Extract the [x, y] coordinate from the center of the cell holding the provided text.  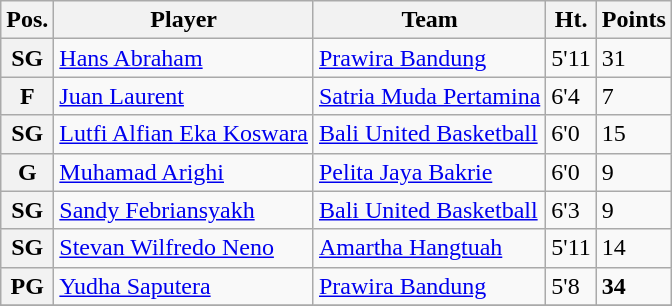
PG [28, 286]
Yudha Saputera [184, 286]
31 [634, 58]
G [28, 172]
Sandy Febriansyakh [184, 210]
Ht. [572, 20]
34 [634, 286]
Satria Muda Pertamina [429, 96]
Amartha Hangtuah [429, 248]
5'8 [572, 286]
Team [429, 20]
6'3 [572, 210]
Juan Laurent [184, 96]
Pelita Jaya Bakrie [429, 172]
Player [184, 20]
7 [634, 96]
Points [634, 20]
Lutfi Alfian Eka Koswara [184, 134]
6'4 [572, 96]
Hans Abraham [184, 58]
Muhamad Arighi [184, 172]
15 [634, 134]
Stevan Wilfredo Neno [184, 248]
14 [634, 248]
F [28, 96]
Pos. [28, 20]
